Provide the [x, y] coordinate of the cell's center where the given text is located.  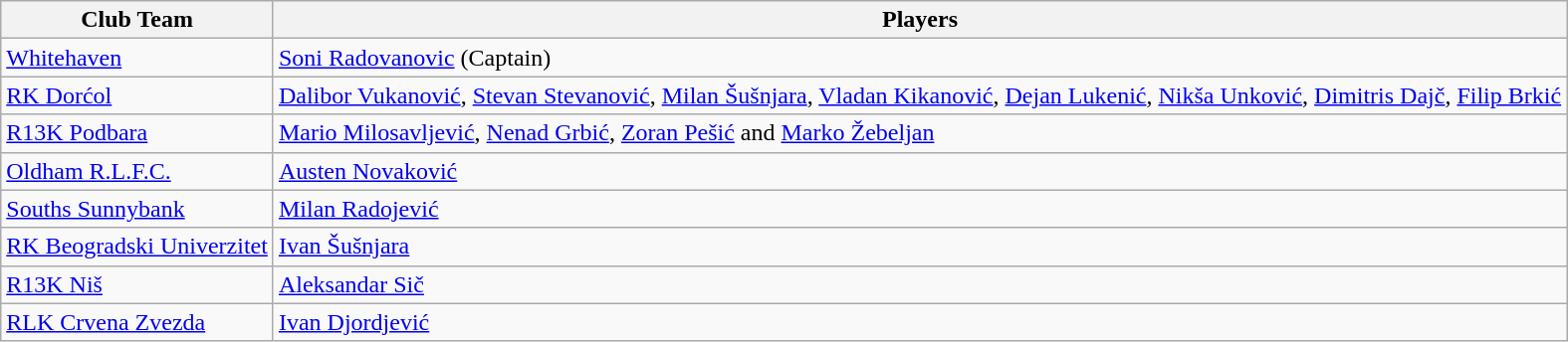
Players [920, 20]
Whitehaven [137, 58]
Ivan Djordjević [920, 322]
RK Dorćol [137, 95]
Souths Sunnybank [137, 209]
RLK Crvena Zvezda [137, 322]
Mario Milosavljević, Nenad Grbić, Zoran Pešić and Marko Žebeljan [920, 133]
R13K Podbara [137, 133]
Oldham R.L.F.C. [137, 171]
Dalibor Vukanović, Stevan Stevanović, Milan Šušnjara, Vladan Kikanović, Dejan Lukenić, Nikša Unković, Dimitris Dajč, Filip Brkić [920, 95]
RK Beogradski Univerzitet [137, 247]
Ivan Šušnjara [920, 247]
Austen Novaković [920, 171]
Milan Radojević [920, 209]
R13K Niš [137, 284]
Club Team [137, 20]
Soni Radovanovic (Captain) [920, 58]
Aleksandar Sič [920, 284]
